Pinpoint the cell where the given text exists, returning its (x, y) midpoint coordinate. 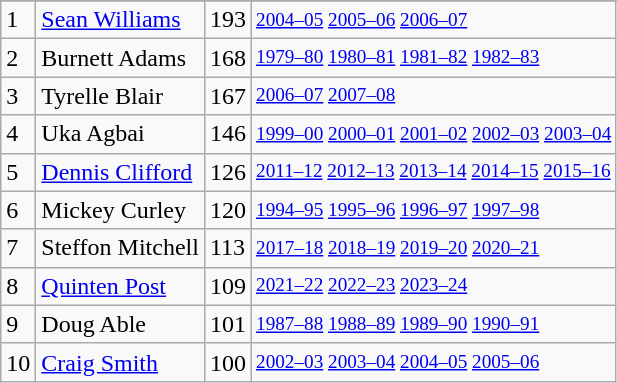
1987–88 1988–89 1989–90 1990–91 (433, 324)
Tyrelle Blair (120, 96)
4 (18, 134)
109 (228, 286)
Mickey Curley (120, 210)
1999–00 2000–01 2001–02 2002–03 2003–04 (433, 134)
146 (228, 134)
2002–03 2003–04 2004–05 2005–06 (433, 362)
2006–07 2007–08 (433, 96)
1979–80 1980–81 1981–82 1982–83 (433, 58)
1994–95 1995–96 1996–97 1997–98 (433, 210)
120 (228, 210)
Dennis Clifford (120, 172)
3 (18, 96)
2017–18 2018–19 2019–20 2020–21 (433, 248)
167 (228, 96)
Doug Able (120, 324)
10 (18, 362)
Quinten Post (120, 286)
Sean Williams (120, 20)
7 (18, 248)
Uka Agbai (120, 134)
113 (228, 248)
Craig Smith (120, 362)
1 (18, 20)
2011–12 2012–13 2013–14 2014–15 2015–16 (433, 172)
168 (228, 58)
101 (228, 324)
5 (18, 172)
126 (228, 172)
2021–22 2022–23 2023–24 (433, 286)
8 (18, 286)
6 (18, 210)
Steffon Mitchell (120, 248)
2 (18, 58)
Burnett Adams (120, 58)
100 (228, 362)
2004–05 2005–06 2006–07 (433, 20)
193 (228, 20)
9 (18, 324)
